For the text-containing cell, return its midpoint in [x, y] coordinate format. 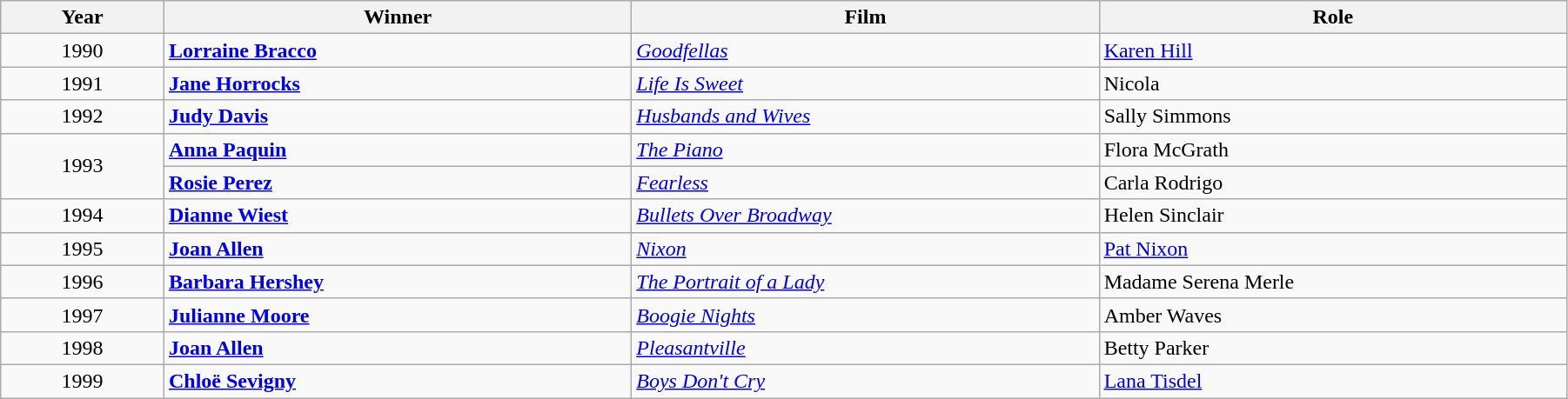
Flora McGrath [1333, 150]
1995 [83, 249]
Madame Serena Merle [1333, 282]
Boys Don't Cry [865, 381]
The Piano [865, 150]
Lorraine Bracco [397, 50]
1991 [83, 83]
1992 [83, 116]
Rosie Perez [397, 183]
Winner [397, 17]
Role [1333, 17]
Boogie Nights [865, 315]
Amber Waves [1333, 315]
1994 [83, 216]
Husbands and Wives [865, 116]
Life Is Sweet [865, 83]
Fearless [865, 183]
Dianne Wiest [397, 216]
Pat Nixon [1333, 249]
1997 [83, 315]
Bullets Over Broadway [865, 216]
Sally Simmons [1333, 116]
Julianne Moore [397, 315]
Judy Davis [397, 116]
Betty Parker [1333, 348]
Lana Tisdel [1333, 381]
1998 [83, 348]
Chloë Sevigny [397, 381]
Film [865, 17]
Nicola [1333, 83]
Pleasantville [865, 348]
1993 [83, 166]
1996 [83, 282]
1990 [83, 50]
Karen Hill [1333, 50]
Barbara Hershey [397, 282]
Helen Sinclair [1333, 216]
The Portrait of a Lady [865, 282]
1999 [83, 381]
Nixon [865, 249]
Year [83, 17]
Jane Horrocks [397, 83]
Anna Paquin [397, 150]
Carla Rodrigo [1333, 183]
Goodfellas [865, 50]
